For the text-containing cell, return its midpoint in [x, y] coordinate format. 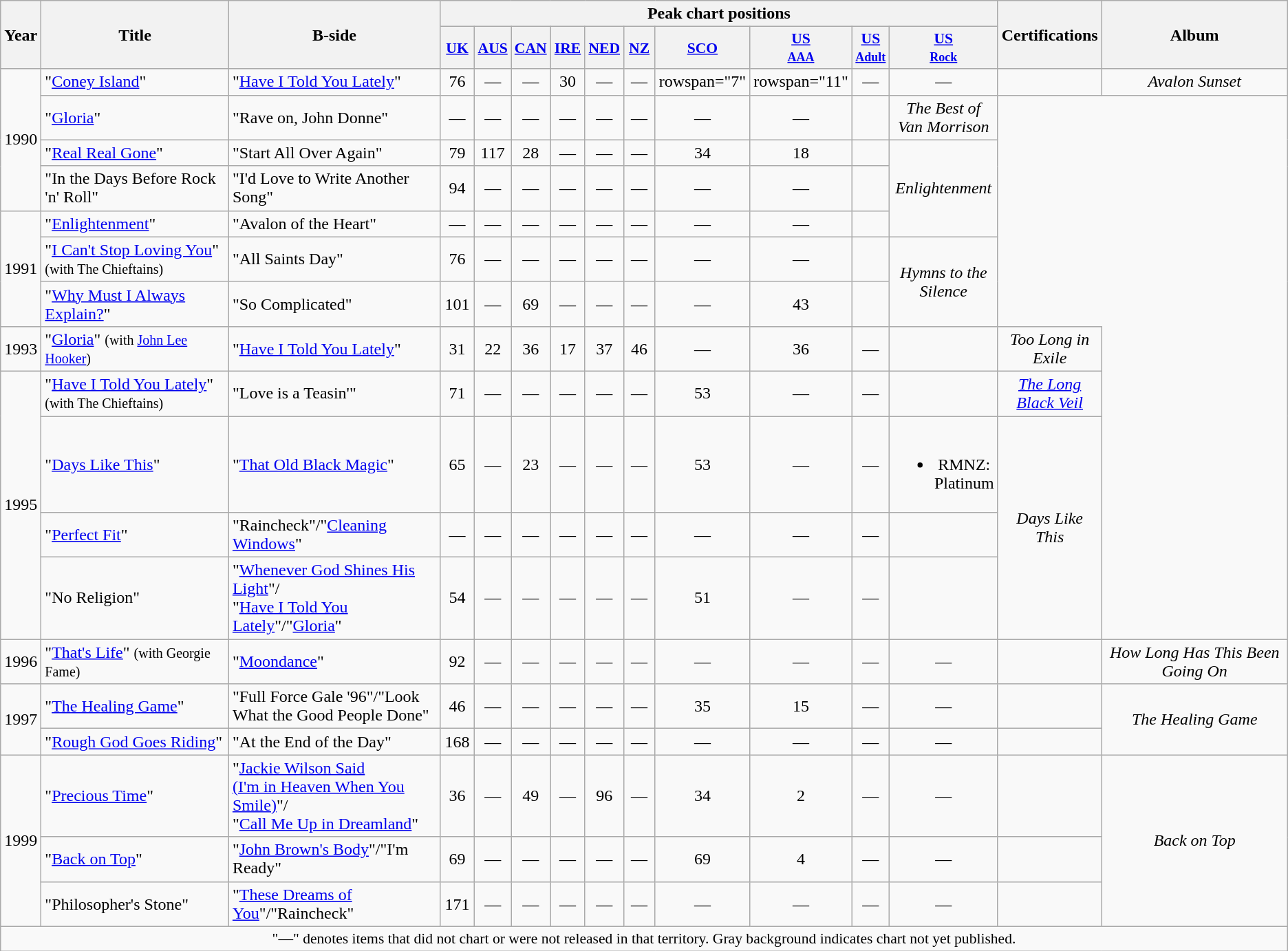
USRock [943, 48]
"In the Days Before Rock 'n' Roll" [135, 189]
"No Religion" [135, 599]
"I Can't Stop Loving You"(with The Chieftains) [135, 259]
Back on Top [1194, 841]
"Gloria" [135, 117]
17 [568, 348]
Peak chart positions [720, 14]
171 [458, 904]
1999 [21, 841]
Enlightenment [943, 189]
"Days Like This" [135, 464]
NED [604, 48]
"Avalon of the Heart" [334, 224]
51 [702, 599]
"Perfect Fit" [135, 535]
Year [21, 34]
"At the End of the Day" [334, 742]
How Long Has This Been Going On [1194, 662]
30 [568, 82]
"Jackie Wilson Said(I'm in Heaven When You Smile)"/"Call Me Up in Dreamland" [334, 795]
94 [458, 189]
1996 [21, 662]
35 [702, 706]
"Precious Time" [135, 795]
NZ [639, 48]
rowspan="7" [702, 82]
The Long Black Veil [1050, 394]
1997 [21, 720]
15 [801, 706]
Title [135, 34]
"Enlightenment" [135, 224]
SCO [702, 48]
UK [458, 48]
1991 [21, 268]
"Coney Island" [135, 82]
23 [531, 464]
79 [458, 153]
RMNZ: Platinum [943, 464]
CAN [531, 48]
"All Saints Day" [334, 259]
49 [531, 795]
1993 [21, 348]
"Start All Over Again" [334, 153]
"Real Real Gone" [135, 153]
28 [531, 153]
Certifications [1050, 34]
168 [458, 742]
"Back on Top" [135, 859]
101 [458, 304]
USAAA [801, 48]
1995 [21, 505]
"Raincheck"/"Cleaning Windows" [334, 535]
USAdult [870, 48]
"Rave on, John Donne" [334, 117]
The Best of Van Morrison [943, 117]
71 [458, 394]
96 [604, 795]
The Healing Game [1194, 720]
22 [493, 348]
37 [604, 348]
Hymns to the Silence [943, 281]
"These Dreams of You"/"Raincheck" [334, 904]
AUS [493, 48]
92 [458, 662]
"So Complicated" [334, 304]
4 [801, 859]
"I'd Love to Write Another Song" [334, 189]
B-side [334, 34]
"That's Life" (with Georgie Fame) [135, 662]
"Why Must I Always Explain?" [135, 304]
65 [458, 464]
31 [458, 348]
"—" denotes items that did not chart or were not released in that territory. Gray background indicates chart not yet published. [644, 939]
54 [458, 599]
IRE [568, 48]
"Moondance" [334, 662]
"The Healing Game" [135, 706]
"That Old Black Magic" [334, 464]
18 [801, 153]
"John Brown's Body"/"I'm Ready" [334, 859]
"Philosopher's Stone" [135, 904]
Album [1194, 34]
1990 [21, 140]
rowspan="11" [801, 82]
2 [801, 795]
117 [493, 153]
43 [801, 304]
Avalon Sunset [1194, 82]
"Full Force Gale '96"/"LookWhat the Good People Done" [334, 706]
"Rough God Goes Riding" [135, 742]
"Gloria" (with John Lee Hooker) [135, 348]
"Love is a Teasin'" [334, 394]
"Whenever God Shines His Light"/"Have I Told You Lately"/"Gloria" [334, 599]
"Have I Told You Lately"(with The Chieftains) [135, 394]
Days Like This [1050, 527]
Too Long in Exile [1050, 348]
